Identify which cell holds the provided text, then report its (x, y) central coordinate. 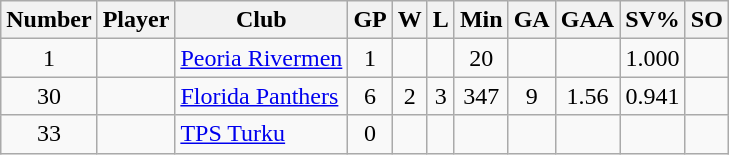
0 (370, 134)
GAA (587, 20)
L (440, 20)
Min (481, 20)
Florida Panthers (262, 96)
30 (49, 96)
20 (481, 58)
6 (370, 96)
Player (136, 20)
W (410, 20)
1.56 (587, 96)
SO (706, 20)
1.000 (653, 58)
Peoria Rivermen (262, 58)
GA (532, 20)
9 (532, 96)
33 (49, 134)
SV% (653, 20)
TPS Turku (262, 134)
Club (262, 20)
3 (440, 96)
0.941 (653, 96)
347 (481, 96)
2 (410, 96)
GP (370, 20)
Number (49, 20)
